Determine the (X, Y) coordinate at the center of the cell enclosing the given text.  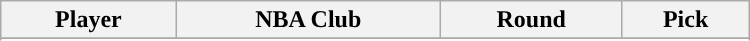
Pick (686, 20)
Round (531, 20)
NBA Club (308, 20)
Player (88, 20)
